From the cell containing the given text, extract its center point as [x, y] coordinate. 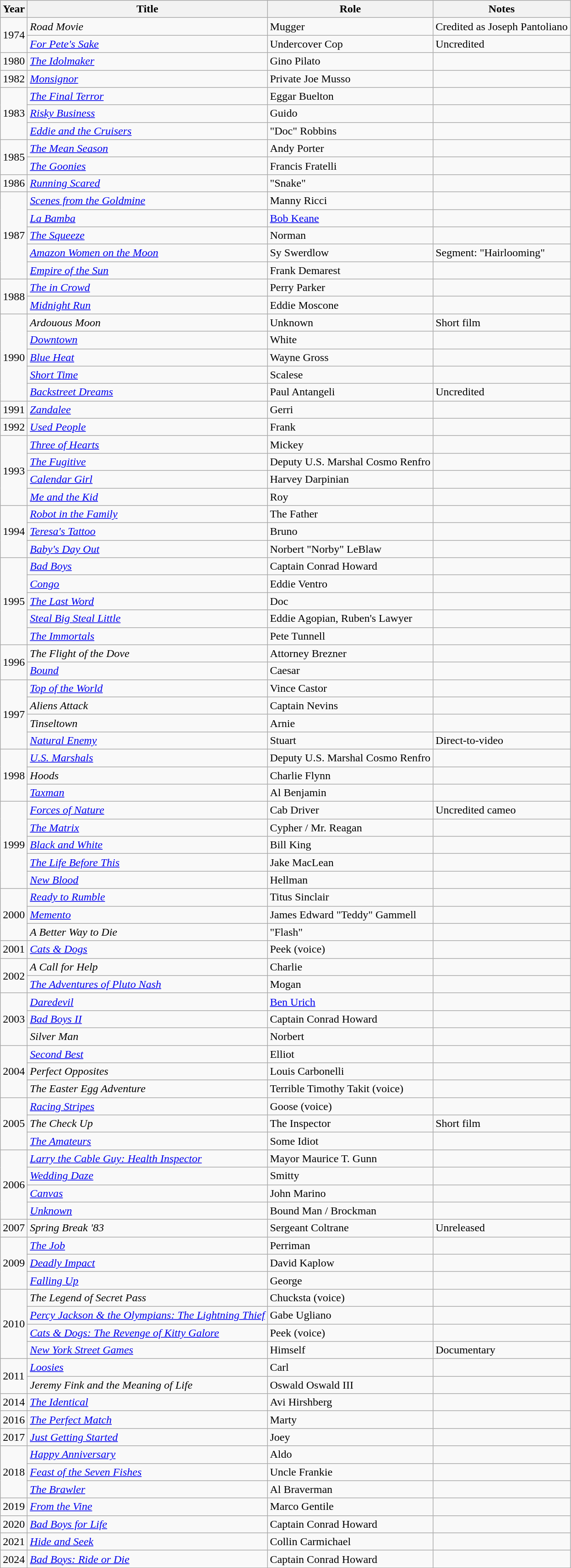
Aliens Attack [147, 706]
Captain Nevins [350, 706]
Bruno [350, 532]
The Life Before This [147, 862]
Blue Heat [147, 357]
Francis Fratelli [350, 166]
Some Idiot [350, 1141]
Stuart [350, 740]
Silver Man [147, 1036]
David Kaplow [350, 1263]
Steal Big Steal Little [147, 619]
Hoods [147, 776]
2004 [14, 1071]
"Doc" Robbins [350, 131]
Vince Castor [350, 688]
Pete Tunnell [350, 636]
Carl [350, 1368]
Gerri [350, 410]
Bill King [350, 845]
Gabe Ugliano [350, 1315]
Hide and Seek [147, 1541]
Oswald Oswald III [350, 1385]
Second Best [147, 1054]
1980 [14, 61]
The Squeeze [147, 236]
Downtown [147, 340]
The Final Terror [147, 96]
U.S. Marshals [147, 758]
Scalese [350, 375]
Natural Enemy [147, 740]
Titus Sinclair [350, 897]
Mogan [350, 984]
From the Vine [147, 1507]
New York Street Games [147, 1350]
The Matrix [147, 828]
Eddie Agopian, Ruben's Lawyer [350, 619]
1998 [14, 775]
Black and White [147, 845]
Bad Boys II [147, 1019]
Bound Man / Brockman [350, 1211]
Wedding Daze [147, 1176]
1995 [14, 601]
Perry Parker [350, 288]
Tinseltown [147, 723]
Jake MacLean [350, 862]
A Call for Help [147, 967]
Undercover Cop [350, 44]
2000 [14, 915]
1987 [14, 235]
2001 [14, 949]
Canvas [147, 1193]
Deadly Impact [147, 1263]
Baby's Day Out [147, 549]
Falling Up [147, 1280]
Goose (voice) [350, 1106]
Perriman [350, 1245]
"Snake" [350, 183]
Cypher / Mr. Reagan [350, 828]
Manny Ricci [350, 200]
The Flight of the Dove [147, 653]
2011 [14, 1376]
Frank [350, 427]
The Fugitive [147, 462]
2009 [14, 1263]
The Goonies [147, 166]
The Perfect Match [147, 1420]
Unreleased [502, 1228]
2020 [14, 1524]
Al Braverman [350, 1489]
1985 [14, 157]
Just Getting Started [147, 1437]
Private Joe Musso [350, 79]
Cats & Dogs: The Revenge of Kitty Galore [147, 1333]
Mugger [350, 27]
The Check Up [147, 1124]
For Pete's Sake [147, 44]
Norbert [350, 1036]
1996 [14, 662]
The Job [147, 1245]
Racing Stripes [147, 1106]
Robot in the Family [147, 514]
Bob Keane [350, 218]
Uncle Frankie [350, 1472]
Happy Anniversary [147, 1455]
Larry the Cable Guy: Health Inspector [147, 1158]
The in Crowd [147, 288]
Roy [350, 496]
Norman [350, 236]
Norbert "Norby" LeBlaw [350, 549]
"Flash" [350, 932]
Amazon Women on the Moon [147, 253]
Role [350, 9]
2003 [14, 1019]
White [350, 340]
Marco Gentile [350, 1507]
Spring Break '83 [147, 1228]
2002 [14, 975]
Elliot [350, 1054]
Three of Hearts [147, 444]
Ardouous Moon [147, 323]
Bad Boys for Life [147, 1524]
Terrible Timothy Takit (voice) [350, 1089]
Himself [350, 1350]
1993 [14, 470]
Title [147, 9]
Uncredited cameo [502, 810]
Documentary [502, 1350]
The Mean Season [147, 148]
Arnie [350, 723]
James Edward "Teddy" Gammell [350, 915]
1988 [14, 296]
1994 [14, 532]
Louis Carbonelli [350, 1072]
Midnight Run [147, 305]
Joey [350, 1437]
Feast of the Seven Fishes [147, 1472]
2021 [14, 1541]
1983 [14, 113]
Eddie and the Cruisers [147, 131]
Mickey [350, 444]
The Last Word [147, 601]
Forces of Nature [147, 810]
2017 [14, 1437]
2018 [14, 1472]
Memento [147, 915]
1992 [14, 427]
Risky Business [147, 113]
George [350, 1280]
2024 [14, 1559]
Scenes from the Goldmine [147, 200]
Collin Carmichael [350, 1541]
Daredevil [147, 1002]
The Amateurs [147, 1141]
The Adventures of Pluto Nash [147, 984]
Loosies [147, 1368]
Smitty [350, 1176]
Paul Antangeli [350, 392]
The Inspector [350, 1124]
Avi Hirshberg [350, 1402]
Credited as Joseph Pantoliano [502, 27]
Eddie Moscone [350, 305]
Bad Boys [147, 566]
1974 [14, 35]
Charlie [350, 967]
2006 [14, 1185]
Perfect Opposites [147, 1072]
The Brawler [147, 1489]
2005 [14, 1124]
Harvey Darpinian [350, 479]
Bad Boys: Ride or Die [147, 1559]
Attorney Brezner [350, 653]
La Bamba [147, 218]
2014 [14, 1402]
Cab Driver [350, 810]
Congo [147, 584]
Eddie Ventro [350, 584]
Cats & Dogs [147, 949]
1991 [14, 410]
The Immortals [147, 636]
1999 [14, 845]
Jeremy Fink and the Meaning of Life [147, 1385]
Me and the Kid [147, 496]
Taxman [147, 793]
John Marino [350, 1193]
Sy Swerdlow [350, 253]
Aldo [350, 1455]
Eggar Buelton [350, 96]
Chucksta (voice) [350, 1298]
Wayne Gross [350, 357]
2010 [14, 1324]
Bound [147, 671]
Sergeant Coltrane [350, 1228]
Road Movie [147, 27]
1986 [14, 183]
Used People [147, 427]
Ben Urich [350, 1002]
Caesar [350, 671]
1982 [14, 79]
Top of the World [147, 688]
Hellman [350, 880]
The Father [350, 514]
1990 [14, 357]
Ready to Rumble [147, 897]
Short Time [147, 375]
Teresa's Tattoo [147, 532]
1997 [14, 714]
New Blood [147, 880]
Charlie Flynn [350, 776]
Guido [350, 113]
Monsignor [147, 79]
Year [14, 9]
Al Benjamin [350, 793]
Doc [350, 601]
Frank Demarest [350, 270]
Mayor Maurice T. Gunn [350, 1158]
The Idolmaker [147, 61]
Marty [350, 1420]
Calendar Girl [147, 479]
A Better Way to Die [147, 932]
2016 [14, 1420]
Running Scared [147, 183]
The Identical [147, 1402]
The Legend of Secret Pass [147, 1298]
2019 [14, 1507]
Empire of the Sun [147, 270]
Zandalee [147, 410]
Backstreet Dreams [147, 392]
Notes [502, 9]
Segment: "Hairlooming" [502, 253]
Direct-to-video [502, 740]
Gino Pilato [350, 61]
2007 [14, 1228]
The Easter Egg Adventure [147, 1089]
Andy Porter [350, 148]
Percy Jackson & the Olympians: The Lightning Thief [147, 1315]
